Pinpoint the cell where the given text exists, returning its [X, Y] midpoint coordinate. 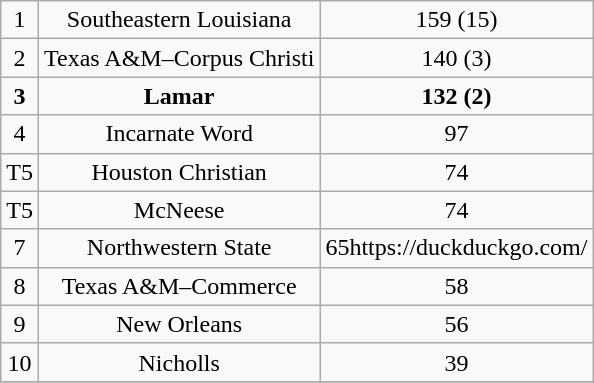
159 (15) [456, 20]
Texas A&M–Corpus Christi [178, 58]
1 [20, 20]
4 [20, 134]
8 [20, 286]
3 [20, 96]
Incarnate Word [178, 134]
58 [456, 286]
Northwestern State [178, 248]
97 [456, 134]
McNeese [178, 210]
10 [20, 362]
132 (2) [456, 96]
2 [20, 58]
Houston Christian [178, 172]
140 (3) [456, 58]
Nicholls [178, 362]
65https://duckduckgo.com/ [456, 248]
Southeastern Louisiana [178, 20]
56 [456, 324]
Lamar [178, 96]
39 [456, 362]
Texas A&M–Commerce [178, 286]
New Orleans [178, 324]
7 [20, 248]
9 [20, 324]
